Identify which cell holds the provided text, then report its [X, Y] central coordinate. 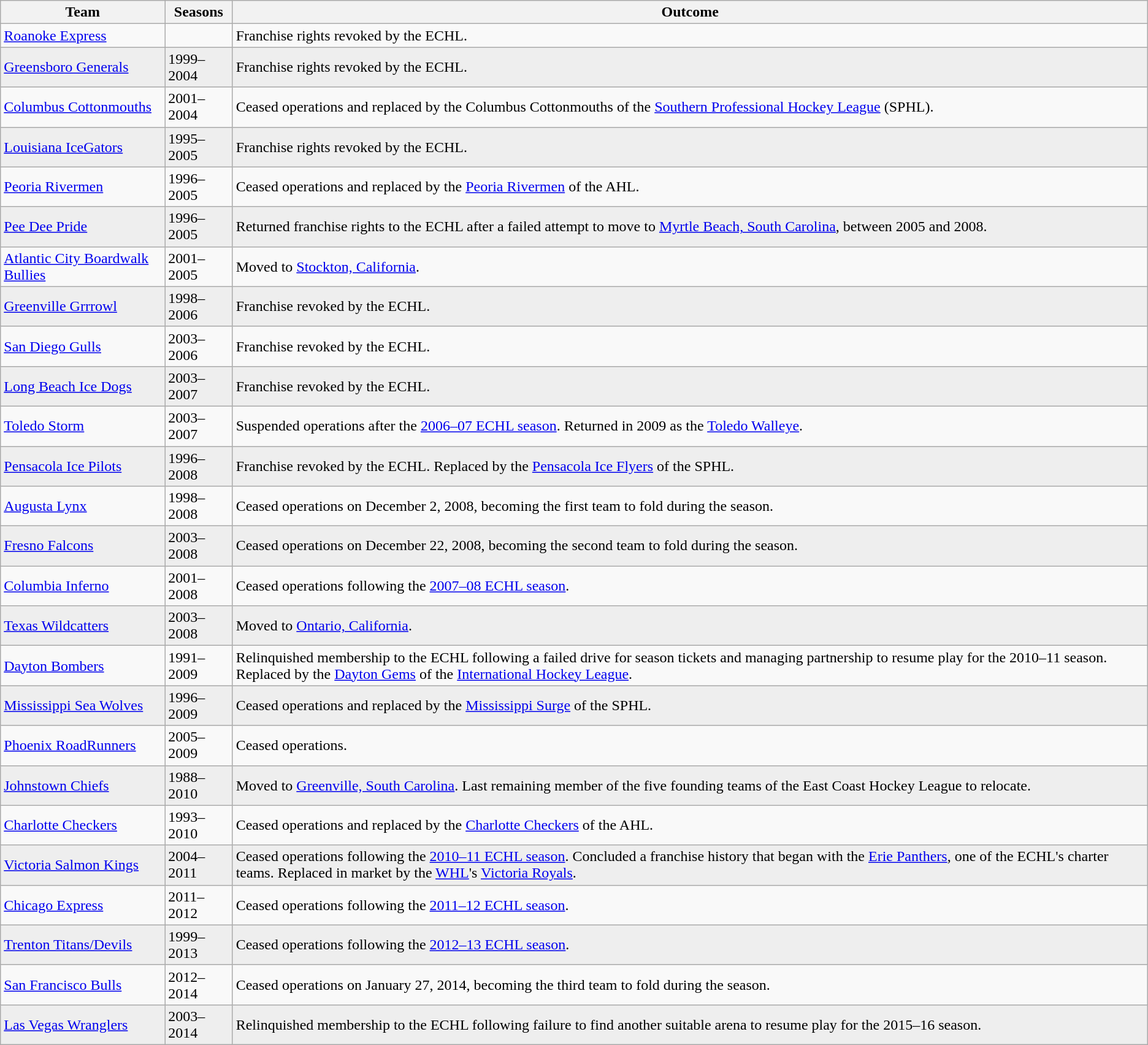
Columbia Inferno [83, 586]
Toledo Storm [83, 426]
Seasons [199, 12]
1998–2006 [199, 307]
San Diego Gulls [83, 346]
Ceased operations and replaced by the Mississippi Surge of the SPHL. [690, 705]
Suspended operations after the 2006–07 ECHL season. Returned in 2009 as the Toledo Walleye. [690, 426]
Johnstown Chiefs [83, 785]
Outcome [690, 12]
1999–2013 [199, 944]
Louisiana IceGators [83, 147]
Fresno Falcons [83, 546]
1998–2008 [199, 507]
Greenville Grrrowl [83, 307]
Ceased operations following the 2007–08 ECHL season. [690, 586]
Dayton Bombers [83, 666]
1991–2009 [199, 666]
2003–2014 [199, 1024]
Charlotte Checkers [83, 825]
Moved to Ontario, California. [690, 626]
Phoenix RoadRunners [83, 746]
2011–2012 [199, 905]
Pensacola Ice Pilots [83, 466]
Franchise revoked by the ECHL. Replaced by the Pensacola Ice Flyers of the SPHL. [690, 466]
Moved to Stockton, California. [690, 266]
Augusta Lynx [83, 507]
Atlantic City Boardwalk Bullies [83, 266]
2004–2011 [199, 865]
Ceased operations on December 22, 2008, becoming the second team to fold during the season. [690, 546]
Greensboro Generals [83, 67]
San Francisco Bulls [83, 985]
Texas Wildcatters [83, 626]
Las Vegas Wranglers [83, 1024]
1999–2004 [199, 67]
Relinquished membership to the ECHL following failure to find another suitable arena to resume play for the 2015–16 season. [690, 1024]
Mississippi Sea Wolves [83, 705]
Ceased operations and replaced by the Columbus Cottonmouths of the Southern Professional Hockey League (SPHL). [690, 107]
Ceased operations on January 27, 2014, becoming the third team to fold during the season. [690, 985]
Moved to Greenville, South Carolina. Last remaining member of the five founding teams of the East Coast Hockey League to relocate. [690, 785]
Trenton Titans/Devils [83, 944]
Ceased operations on December 2, 2008, becoming the first team to fold during the season. [690, 507]
Ceased operations. [690, 746]
2003–2006 [199, 346]
1993–2010 [199, 825]
1995–2005 [199, 147]
Ceased operations following the 2012–13 ECHL season. [690, 944]
1996–2008 [199, 466]
1988–2010 [199, 785]
Pee Dee Pride [83, 227]
2001–2004 [199, 107]
Ceased operations and replaced by the Charlotte Checkers of the AHL. [690, 825]
2005–2009 [199, 746]
Long Beach Ice Dogs [83, 386]
Victoria Salmon Kings [83, 865]
Columbus Cottonmouths [83, 107]
Peoria Rivermen [83, 186]
Roanoke Express [83, 36]
1996–2009 [199, 705]
Ceased operations following the 2011–12 ECHL season. [690, 905]
Ceased operations and replaced by the Peoria Rivermen of the AHL. [690, 186]
2012–2014 [199, 985]
Returned franchise rights to the ECHL after a failed attempt to move to Myrtle Beach, South Carolina, between 2005 and 2008. [690, 227]
Team [83, 12]
2001–2008 [199, 586]
Chicago Express [83, 905]
2001–2005 [199, 266]
